For the text-containing cell, return its midpoint in [X, Y] coordinate format. 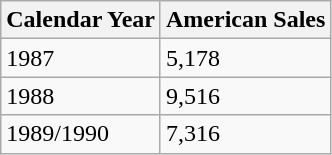
American Sales [245, 20]
5,178 [245, 58]
7,316 [245, 134]
1989/1990 [81, 134]
1987 [81, 58]
Calendar Year [81, 20]
1988 [81, 96]
9,516 [245, 96]
